Determine the [X, Y] coordinate at the center of the cell enclosing the given text.  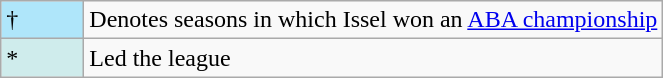
† [42, 20]
Denotes seasons in which Issel won an ABA championship [374, 20]
Led the league [374, 58]
* [42, 58]
